Extract the (X, Y) coordinate from the center of the cell holding the provided text.  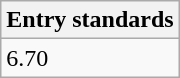
6.70 (90, 58)
Entry standards (90, 20)
